Scan for the cell matching the given text and deliver its [x, y] coordinate at center. 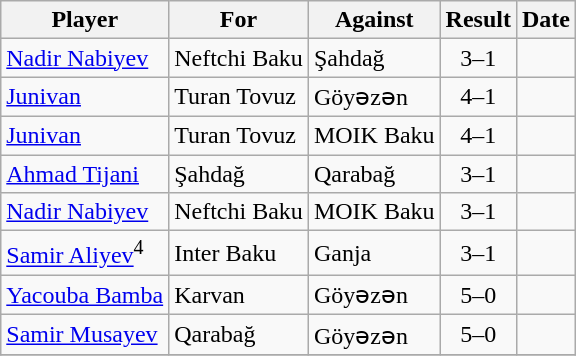
Samir Aliyev4 [85, 254]
Result [478, 20]
Inter Baku [239, 254]
Samir Musayev [85, 335]
Ahmad Tijani [85, 173]
For [239, 20]
Date [546, 20]
Karvan [239, 295]
Player [85, 20]
Against [374, 20]
Yacouba Bamba [85, 295]
Ganja [374, 254]
